Identify which cell holds the provided text, then report its [X, Y] central coordinate. 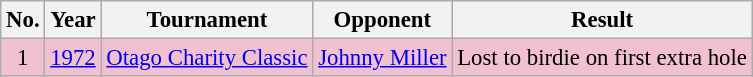
Result [602, 20]
Johnny Miller [382, 58]
1972 [73, 58]
No. [23, 20]
Otago Charity Classic [207, 58]
Opponent [382, 20]
Year [73, 20]
Lost to birdie on first extra hole [602, 58]
1 [23, 58]
Tournament [207, 20]
